Provide the [x, y] coordinate of the cell's center where the given text is located.  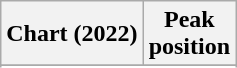
Peakposition [189, 34]
Chart (2022) [72, 34]
